For the text-containing cell, return its midpoint in (x, y) coordinate format. 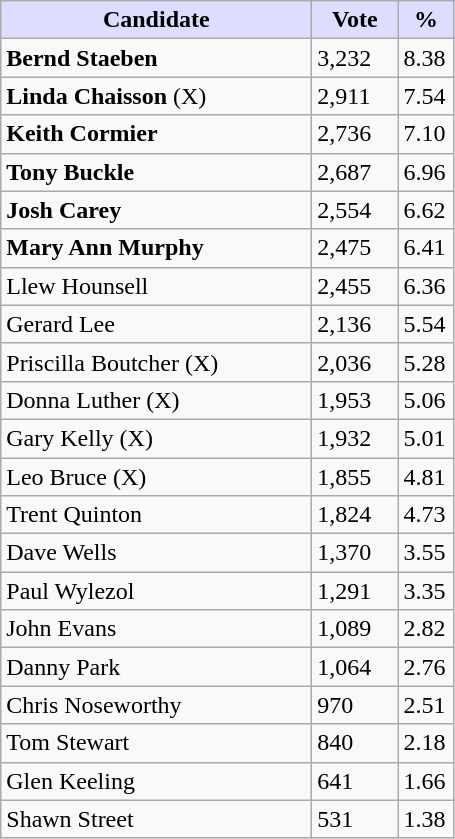
Paul Wylezol (156, 591)
2,687 (355, 172)
Glen Keeling (156, 781)
1.66 (426, 781)
Trent Quinton (156, 515)
2,036 (355, 362)
Danny Park (156, 667)
Bernd Staeben (156, 58)
5.01 (426, 438)
5.28 (426, 362)
Gerard Lee (156, 324)
2,736 (355, 134)
2,475 (355, 248)
641 (355, 781)
2.82 (426, 629)
Keith Cormier (156, 134)
Candidate (156, 20)
Shawn Street (156, 819)
1,953 (355, 400)
2,455 (355, 286)
4.73 (426, 515)
5.54 (426, 324)
Vote (355, 20)
Tom Stewart (156, 743)
2.51 (426, 705)
6.41 (426, 248)
Josh Carey (156, 210)
Chris Noseworthy (156, 705)
Tony Buckle (156, 172)
2,911 (355, 96)
2,554 (355, 210)
4.81 (426, 477)
7.54 (426, 96)
6.62 (426, 210)
1,064 (355, 667)
Mary Ann Murphy (156, 248)
3,232 (355, 58)
531 (355, 819)
1,855 (355, 477)
5.06 (426, 400)
7.10 (426, 134)
8.38 (426, 58)
1,370 (355, 553)
Llew Hounsell (156, 286)
Linda Chaisson (X) (156, 96)
970 (355, 705)
Gary Kelly (X) (156, 438)
1,089 (355, 629)
Priscilla Boutcher (X) (156, 362)
Leo Bruce (X) (156, 477)
John Evans (156, 629)
1,932 (355, 438)
1,824 (355, 515)
3.55 (426, 553)
Dave Wells (156, 553)
840 (355, 743)
% (426, 20)
2.76 (426, 667)
2.18 (426, 743)
6.36 (426, 286)
3.35 (426, 591)
6.96 (426, 172)
1.38 (426, 819)
Donna Luther (X) (156, 400)
2,136 (355, 324)
1,291 (355, 591)
